Pinpoint the cell where the given text exists, returning its [X, Y] midpoint coordinate. 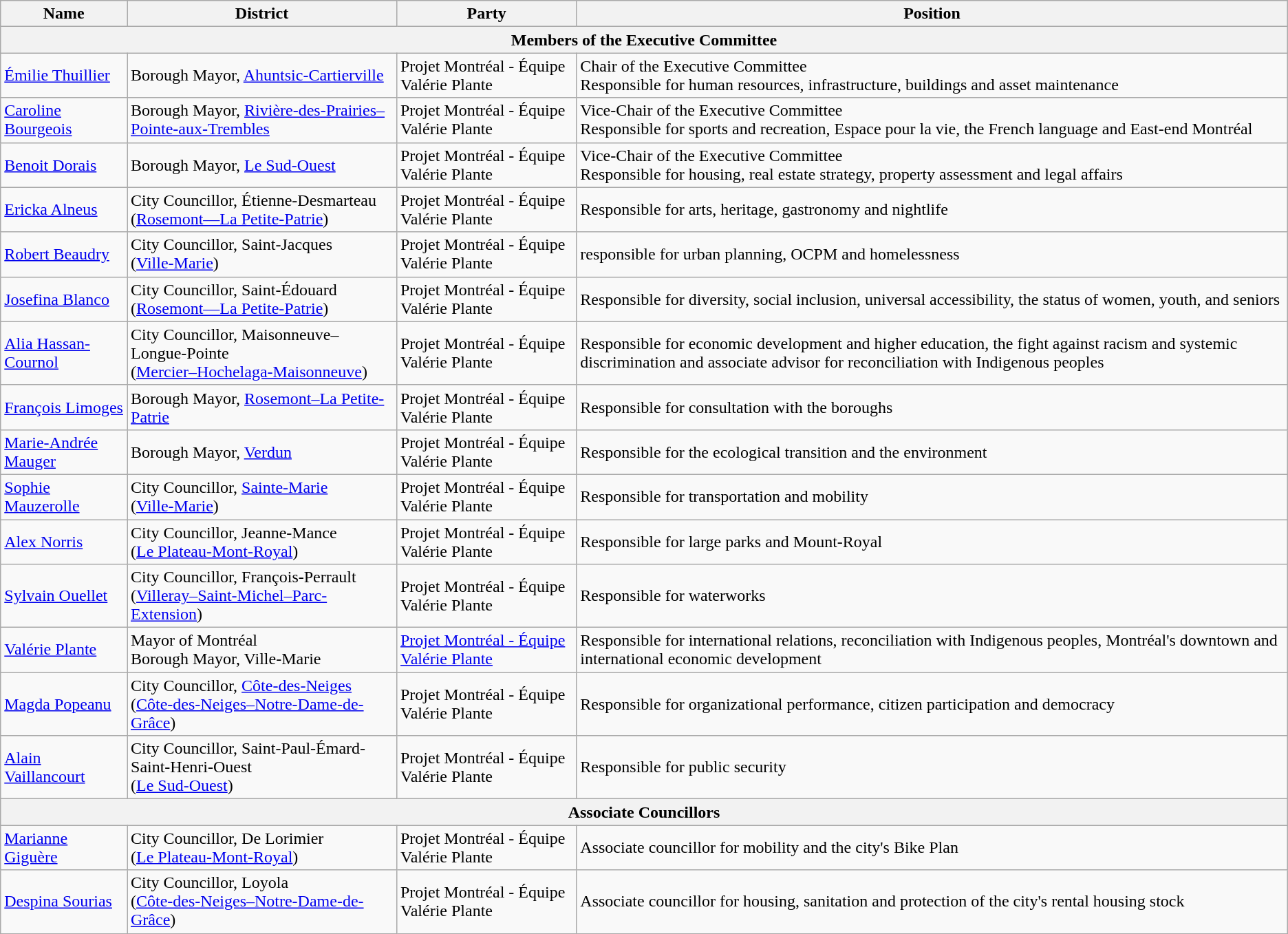
Members of the Executive Committee [644, 40]
District [261, 14]
Responsible for diversity, social inclusion, universal accessibility, the status of women, youth, and seniors [932, 299]
Responsible for international relations, reconciliation with Indigenous peoples, Montréal's downtown and international economic development [932, 650]
Position [932, 14]
Valérie Plante [64, 650]
City Councillor, Saint-Édouard(Rosemont—La Petite-Patrie) [261, 299]
Party [486, 14]
City Councillor, Loyola(Côte-des-Neiges–Notre-Dame-de-Grâce) [261, 902]
Chair of the Executive CommitteeResponsible for human resources, infrastructure, buildings and asset maintenance [932, 76]
Alia Hassan-Cournol [64, 353]
Responsible for public security [932, 767]
Mayor of MontréalBorough Mayor, Ville-Marie [261, 650]
Borough Mayor, Verdun [261, 452]
Caroline Bourgeois [64, 120]
Associate Councillors [644, 812]
Alain Vaillancourt [64, 767]
Vice-Chair of the Executive CommitteeResponsible for sports and recreation, Espace pour la vie, the French language and East-end Montréal [932, 120]
responsible for urban planning, OCPM and homelessness [932, 255]
Responsible for arts, heritage, gastronomy and nightlife [932, 209]
Robert Beaudry [64, 255]
Responsible for waterworks [932, 596]
Marie-Andrée Mauger [64, 452]
Responsible for organizational performance, citizen participation and democracy [932, 704]
Ericka Alneus [64, 209]
City Councillor, Maisonneuve–Longue-Pointe(Mercier–Hochelaga-Maisonneuve) [261, 353]
François Limoges [64, 407]
Associate councillor for mobility and the city's Bike Plan [932, 848]
Benoit Dorais [64, 165]
Magda Popeanu [64, 704]
Sylvain Ouellet [64, 596]
Borough Mayor, Rivière-des-Prairies–Pointe-aux-Trembles [261, 120]
Despina Sourias [64, 902]
Responsible for large parks and Mount-Royal [932, 541]
Josefina Blanco [64, 299]
City Councillor, Sainte-Marie(Ville-Marie) [261, 497]
City Councillor, De Lorimier(Le Plateau-Mont-Royal) [261, 848]
City Councillor, François-Perrault(Villeray–Saint-Michel–Parc-Extension) [261, 596]
Responsible for transportation and mobility [932, 497]
Responsible for the ecological transition and the environment [932, 452]
City Councillor, Jeanne-Mance(Le Plateau-Mont-Royal) [261, 541]
Name [64, 14]
Responsible for consultation with the boroughs [932, 407]
Émilie Thuillier [64, 76]
City Councillor, Étienne-Desmarteau(Rosemont—La Petite-Patrie) [261, 209]
Marianne Giguère [64, 848]
Borough Mayor, Rosemont–La Petite-Patrie [261, 407]
Borough Mayor, Le Sud-Ouest [261, 165]
Alex Norris [64, 541]
Borough Mayor, Ahuntsic-Cartierville [261, 76]
Associate councillor for housing, sanitation and protection of the city's rental housing stock [932, 902]
City Councillor, Saint-Jacques(Ville-Marie) [261, 255]
Sophie Mauzerolle [64, 497]
City Councillor, Saint-Paul-Émard-Saint-Henri-Ouest(Le Sud-Ouest) [261, 767]
City Councillor, Côte-des-Neiges(Côte-des-Neiges–Notre-Dame-de-Grâce) [261, 704]
Vice-Chair of the Executive CommitteeResponsible for housing, real estate strategy, property assessment and legal affairs [932, 165]
